Return [X, Y] of the center of cell containing provided text 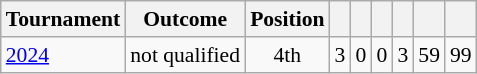
2024 [63, 55]
59 [429, 55]
Position [287, 19]
99 [461, 55]
not qualified [185, 55]
4th [287, 55]
Outcome [185, 19]
Tournament [63, 19]
